Capture the cell that displays the provided text and extract its (X, Y) central coordinate. 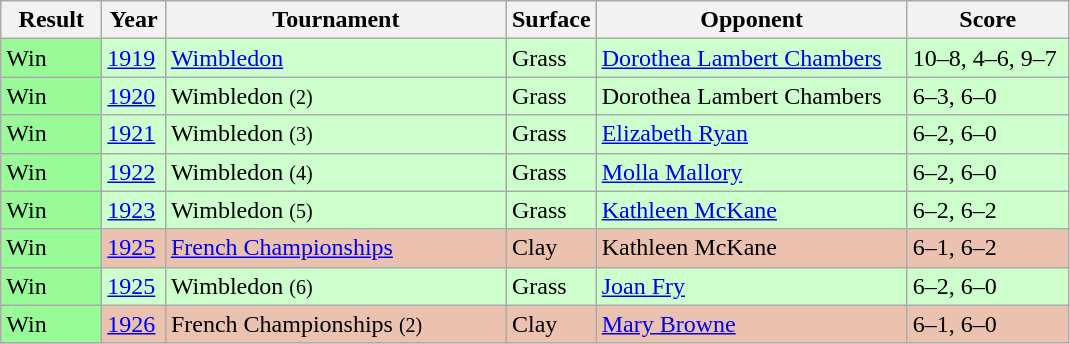
6–1, 6–0 (988, 324)
6–1, 6–2 (988, 248)
French Championships (2) (336, 324)
Wimbledon (336, 58)
Elizabeth Ryan (752, 134)
1922 (134, 172)
Wimbledon (4) (336, 172)
Score (988, 20)
French Championships (336, 248)
Wimbledon (5) (336, 210)
1926 (134, 324)
1923 (134, 210)
10–8, 4–6, 9–7 (988, 58)
Opponent (752, 20)
Tournament (336, 20)
Wimbledon (2) (336, 96)
1919 (134, 58)
1920 (134, 96)
1921 (134, 134)
Surface (551, 20)
6–3, 6–0 (988, 96)
Year (134, 20)
Joan Fry (752, 286)
Wimbledon (6) (336, 286)
Wimbledon (3) (336, 134)
Result (52, 20)
Molla Mallory (752, 172)
6–2, 6–2 (988, 210)
Mary Browne (752, 324)
